Detect which cell encompasses the target text, then output its (X, Y) center coordinate. 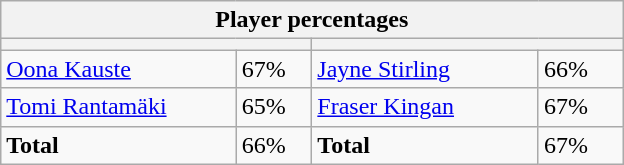
Oona Kauste (118, 69)
Player percentages (312, 20)
Tomi Rantamäki (118, 107)
Fraser Kingan (426, 107)
Jayne Stirling (426, 69)
65% (274, 107)
